Pinpoint the cell where the given text exists, returning its [X, Y] midpoint coordinate. 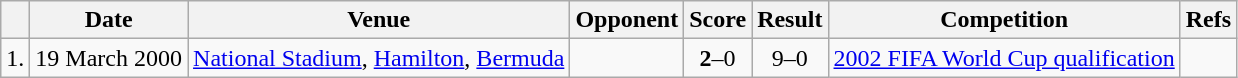
Date [109, 20]
Refs [1208, 20]
Result [790, 20]
Score [718, 20]
Venue [379, 20]
National Stadium, Hamilton, Bermuda [379, 58]
Opponent [627, 20]
1. [16, 58]
2002 FIFA World Cup qualification [1004, 58]
Competition [1004, 20]
2–0 [718, 58]
9–0 [790, 58]
19 March 2000 [109, 58]
